Provide the [x, y] coordinate of the cell's center where the given text is located.  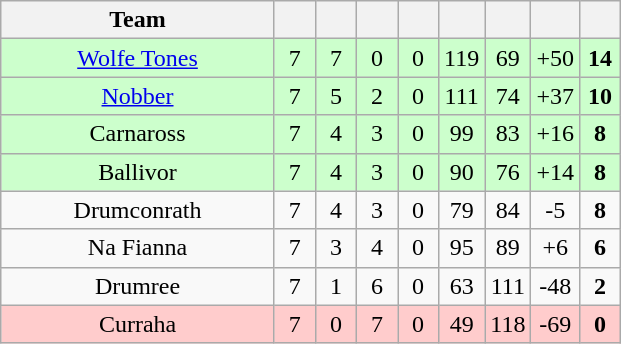
79 [462, 210]
5 [336, 96]
+16 [556, 134]
Team [138, 20]
Na Fianna [138, 248]
-69 [556, 324]
Carnaross [138, 134]
-48 [556, 286]
119 [462, 58]
1 [336, 286]
99 [462, 134]
83 [508, 134]
10 [600, 96]
95 [462, 248]
89 [508, 248]
-5 [556, 210]
63 [462, 286]
Drumconrath [138, 210]
84 [508, 210]
+6 [556, 248]
14 [600, 58]
74 [508, 96]
+14 [556, 172]
Wolfe Tones [138, 58]
Ballivor [138, 172]
118 [508, 324]
Nobber [138, 96]
+37 [556, 96]
Drumree [138, 286]
Curraha [138, 324]
76 [508, 172]
90 [462, 172]
+50 [556, 58]
49 [462, 324]
69 [508, 58]
